Pinpoint the cell where the given text exists, returning its (X, Y) midpoint coordinate. 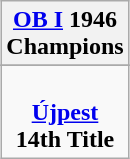
OB I 1946Champions (65, 34)
Újpest14th Title (65, 112)
